Identify which cell holds the provided text, then report its [X, Y] central coordinate. 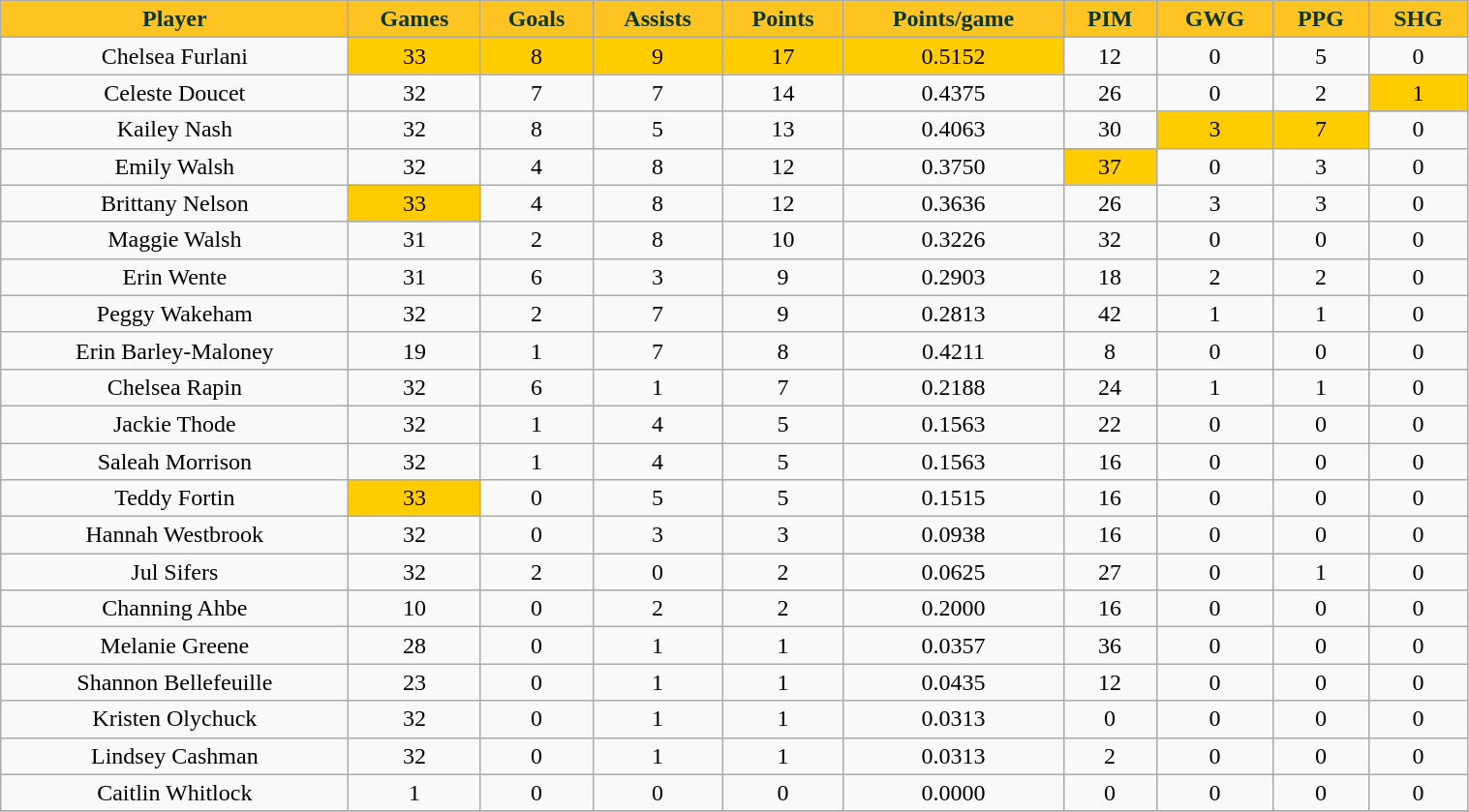
0.2813 [953, 314]
14 [782, 93]
Hannah Westbrook [174, 535]
0.0357 [953, 646]
Jackie Thode [174, 424]
0.4211 [953, 350]
Points/game [953, 19]
0.5152 [953, 56]
0.2903 [953, 277]
37 [1110, 166]
36 [1110, 646]
0.3226 [953, 240]
42 [1110, 314]
Points [782, 19]
Jul Sifers [174, 572]
Chelsea Furlani [174, 56]
24 [1110, 387]
Goals [536, 19]
Assists [658, 19]
22 [1110, 424]
Melanie Greene [174, 646]
Caitlin Whitlock [174, 793]
Saleah Morrison [174, 462]
Player [174, 19]
0.3750 [953, 166]
Erin Wente [174, 277]
28 [414, 646]
Kristen Olychuck [174, 719]
Channing Ahbe [174, 609]
0.4063 [953, 130]
19 [414, 350]
0.0625 [953, 572]
0.1515 [953, 498]
Celeste Doucet [174, 93]
Kailey Nash [174, 130]
Games [414, 19]
0.0000 [953, 793]
Shannon Bellefeuille [174, 682]
23 [414, 682]
Emily Walsh [174, 166]
0.2000 [953, 609]
0.4375 [953, 93]
Maggie Walsh [174, 240]
Lindsey Cashman [174, 756]
Erin Barley-Maloney [174, 350]
Brittany Nelson [174, 203]
PPG [1321, 19]
30 [1110, 130]
18 [1110, 277]
0.0435 [953, 682]
SHG [1418, 19]
0.2188 [953, 387]
13 [782, 130]
Chelsea Rapin [174, 387]
Peggy Wakeham [174, 314]
PIM [1110, 19]
27 [1110, 572]
0.0938 [953, 535]
GWG [1214, 19]
17 [782, 56]
0.3636 [953, 203]
Teddy Fortin [174, 498]
